Output the (x, y) coordinate of the center of the cell containing the given text.  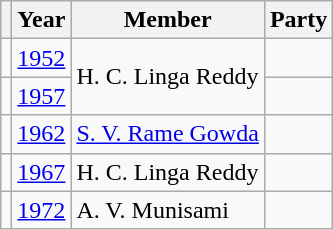
Member (168, 20)
S. V. Rame Gowda (168, 134)
A. V. Munisami (168, 210)
1962 (42, 134)
1952 (42, 58)
Year (42, 20)
1972 (42, 210)
1957 (42, 96)
Party (298, 20)
1967 (42, 172)
